Search for the cell housing the specified text and yield its [X, Y] center coordinate. 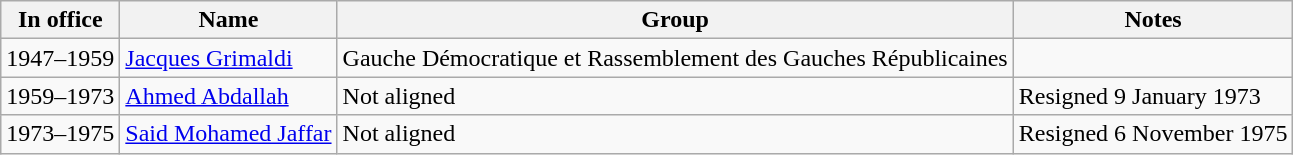
Group [675, 20]
Resigned 9 January 1973 [1153, 96]
Said Mohamed Jaffar [228, 134]
1959–1973 [60, 96]
Resigned 6 November 1975 [1153, 134]
Name [228, 20]
1973–1975 [60, 134]
Gauche Démocratique et Rassemblement des Gauches Républicaines [675, 58]
Notes [1153, 20]
1947–1959 [60, 58]
Jacques Grimaldi [228, 58]
Ahmed Abdallah [228, 96]
In office [60, 20]
